Scan for the cell matching the given text and deliver its [x, y] coordinate at center. 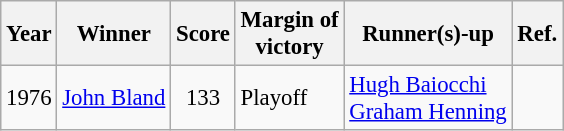
Margin ofvictory [290, 34]
Ref. [537, 34]
Playoff [290, 98]
Winner [114, 34]
Runner(s)-up [428, 34]
1976 [29, 98]
133 [204, 98]
John Bland [114, 98]
Score [204, 34]
Hugh Baiocchi Graham Henning [428, 98]
Year [29, 34]
